Output the [x, y] coordinate of the center of the cell containing the given text.  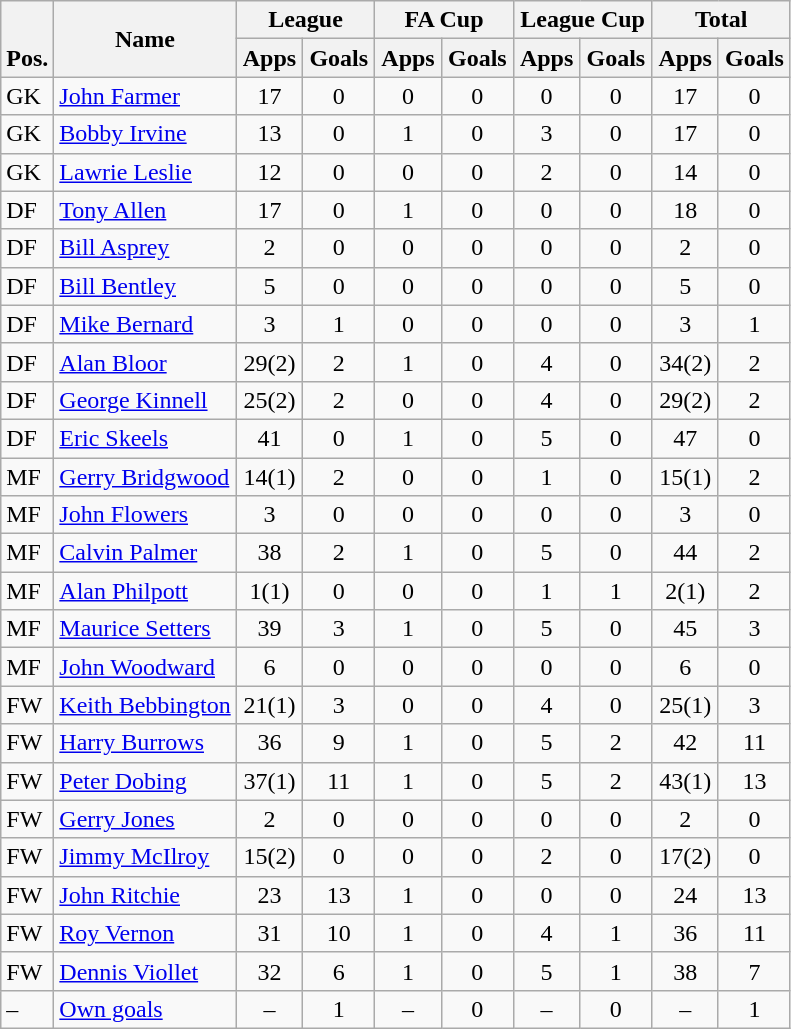
44 [686, 553]
42 [686, 743]
15(2) [270, 857]
18 [686, 210]
John Ritchie [145, 895]
39 [270, 629]
12 [270, 172]
10 [339, 933]
John Woodward [145, 667]
FA Cup [444, 20]
43(1) [686, 781]
Gerry Bridgwood [145, 477]
League Cup [582, 20]
2(1) [686, 591]
Calvin Palmer [145, 553]
Own goals [145, 1009]
Tony Allen [145, 210]
Lawrie Leslie [145, 172]
34(2) [686, 362]
Total [722, 20]
Bill Bentley [145, 286]
14 [686, 172]
25(1) [686, 705]
1(1) [270, 591]
Bill Asprey [145, 248]
Name [145, 39]
John Flowers [145, 515]
Maurice Setters [145, 629]
Gerry Jones [145, 819]
Jimmy McIlroy [145, 857]
37(1) [270, 781]
9 [339, 743]
15(1) [686, 477]
League [306, 20]
John Farmer [145, 96]
Roy Vernon [145, 933]
31 [270, 933]
Pos. [28, 39]
47 [686, 438]
45 [686, 629]
25(2) [270, 400]
Keith Bebbington [145, 705]
23 [270, 895]
Bobby Irvine [145, 134]
Dennis Viollet [145, 971]
7 [754, 971]
17(2) [686, 857]
Alan Bloor [145, 362]
21(1) [270, 705]
Mike Bernard [145, 324]
32 [270, 971]
24 [686, 895]
41 [270, 438]
George Kinnell [145, 400]
Eric Skeels [145, 438]
Peter Dobing [145, 781]
Harry Burrows [145, 743]
Alan Philpott [145, 591]
14(1) [270, 477]
